Pinpoint the cell where the given text exists, returning its (x, y) midpoint coordinate. 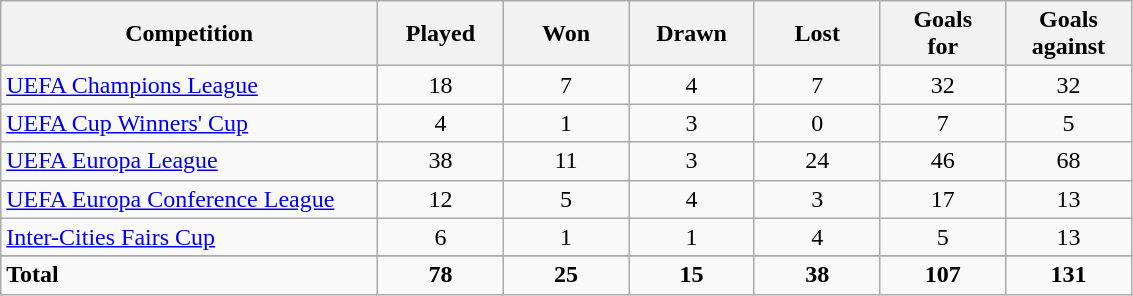
Won (566, 34)
17 (943, 199)
Competition (190, 34)
UEFA Champions League (190, 85)
UEFA Cup Winners' Cup (190, 123)
78 (441, 275)
68 (1069, 161)
UEFA Europa Conference League (190, 199)
Goalsfor (943, 34)
Inter-Cities Fairs Cup (190, 237)
18 (441, 85)
12 (441, 199)
131 (1069, 275)
11 (566, 161)
Total (190, 275)
UEFA Europa League (190, 161)
Goalsagainst (1069, 34)
0 (817, 123)
15 (692, 275)
107 (943, 275)
Drawn (692, 34)
Lost (817, 34)
24 (817, 161)
25 (566, 275)
46 (943, 161)
Played (441, 34)
6 (441, 237)
